For the text-containing cell, return its midpoint in [x, y] coordinate format. 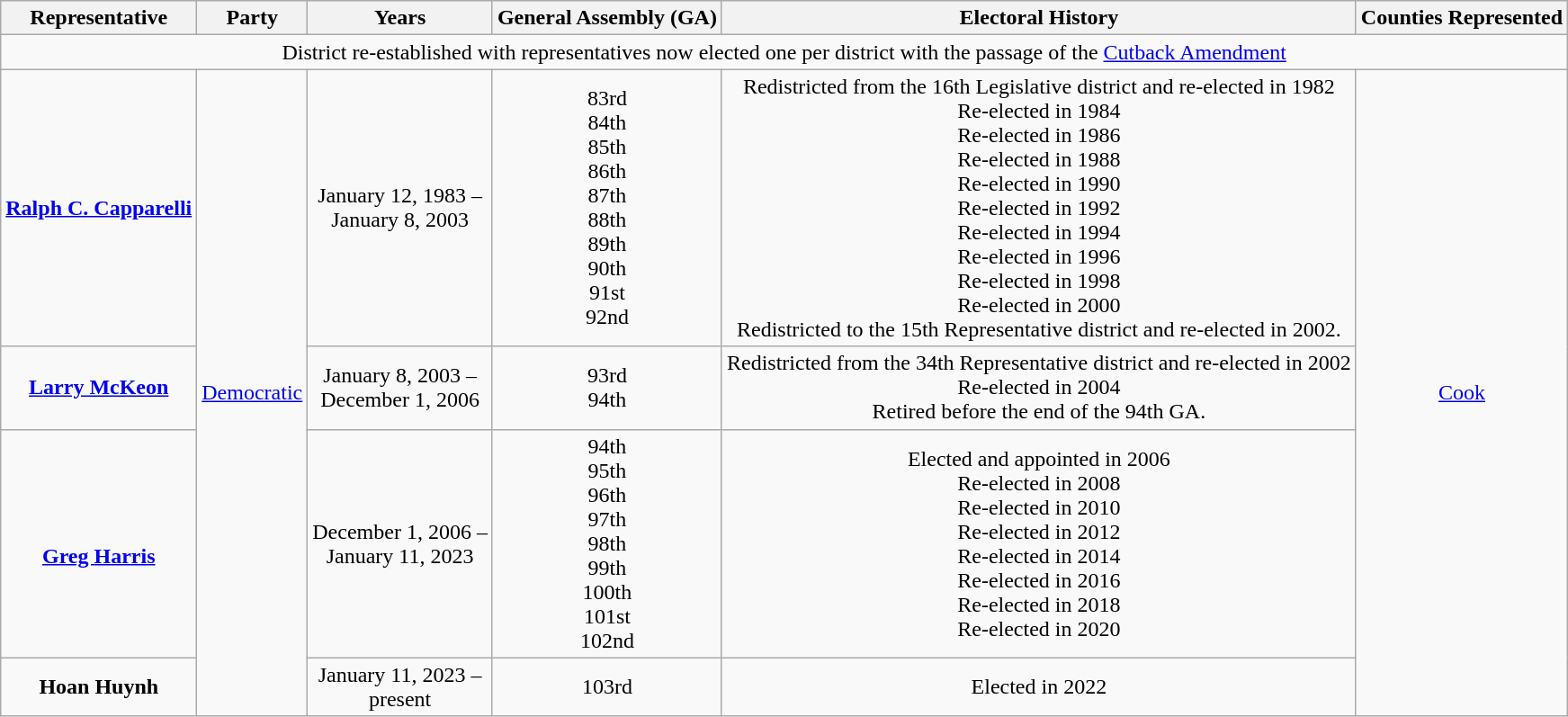
Democratic [252, 392]
Representative [99, 18]
Party [252, 18]
January 8, 2003 –December 1, 2006 [400, 388]
Years [400, 18]
January 11, 2023 –present [400, 687]
January 12, 1983 –January 8, 2003 [400, 208]
Counties Represented [1461, 18]
Cook [1461, 392]
Redistricted from the 34th Representative district and re-elected in 2002Re-elected in 2004Retired before the end of the 94th GA. [1038, 388]
Elected in 2022 [1038, 687]
Electoral History [1038, 18]
103rd [606, 687]
December 1, 2006 –January 11, 2023 [400, 543]
General Assembly (GA) [606, 18]
93rd94th [606, 388]
Larry McKeon [99, 388]
District re-established with representatives now elected one per district with the passage of the Cutback Amendment [784, 52]
94th95th96th97th98th99th100th101st102nd [606, 543]
Greg Harris [99, 543]
83rd84th85th86th87th88th89th90th91st92nd [606, 208]
Ralph C. Capparelli [99, 208]
Hoan Huynh [99, 687]
